Locate the cell with the specified text and output its [X, Y] center coordinate. 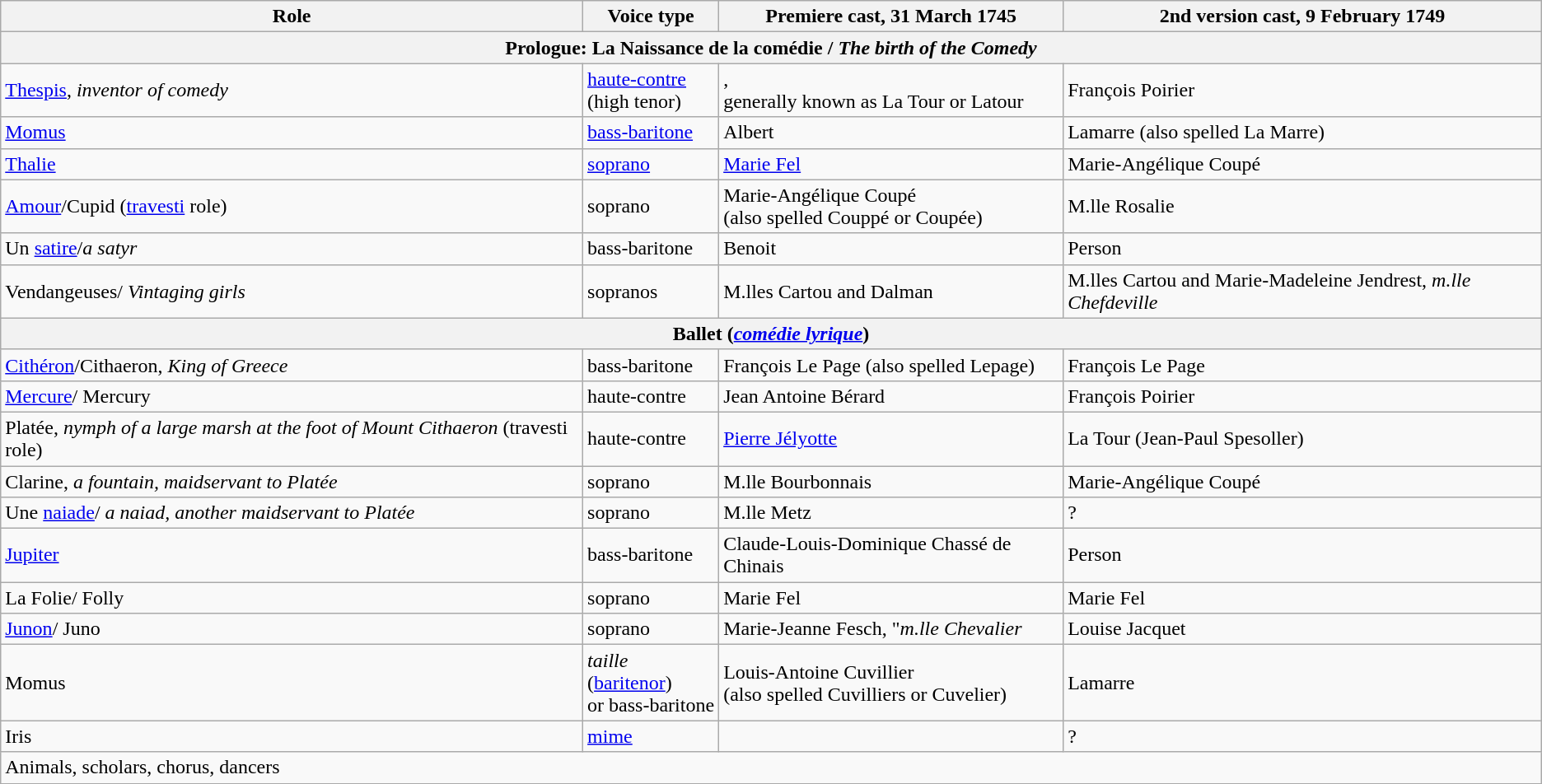
Mercure/ Mercury [292, 396]
Marie-Angélique Coupé (also spelled Couppé or Coupée) [891, 206]
Animals, scholars, chorus, dancers [771, 768]
Clarine, a fountain, maidservant to Platée [292, 482]
Claude-Louis-Dominique Chassé de Chinais [891, 555]
Marie-Jeanne Fesch, "m.lle Chevalier [891, 629]
Lamarre (also spelled La Marre) [1303, 133]
François Le Page [1303, 365]
Thalie [292, 164]
Premiere cast, 31 March 1745 [891, 16]
Pierre Jélyotte [891, 438]
Platée, nymph of a large marsh at the foot of Mount Cithaeron (travesti role) [292, 438]
M.lles Cartou and Dalman [891, 292]
Amour/Cupid (travesti role) [292, 206]
Benoit [891, 249]
M.lles Cartou and Marie-Madeleine Jendrest, m.lle Chefdeville [1303, 292]
Jupiter [292, 555]
Junon/ Juno [292, 629]
Thespis, inventor of comedy [292, 91]
Jean Antoine Bérard [891, 396]
Cithéron/Cithaeron, King of Greece [292, 365]
haute-contre (high tenor) [651, 91]
Iris [292, 736]
La Folie/ Folly [292, 598]
Vendangeuses/ Vintaging girls [292, 292]
Ballet (comédie lyrique) [771, 334]
Louise Jacquet [1303, 629]
Albert [891, 133]
François Le Page (also spelled Lepage) [891, 365]
Un satire/a satyr [292, 249]
M.lle Metz [891, 513]
La Tour (Jean-Paul Spesoller) [1303, 438]
2nd version cast, 9 February 1749 [1303, 16]
M.lle Rosalie [1303, 206]
,generally known as La Tour or Latour [891, 91]
Une naiade/ a naiad, another maidservant to Platée [292, 513]
Prologue: La Naissance de la comédie / The birth of the Comedy [771, 48]
Louis-Antoine Cuvillier (also spelled Cuvilliers or Cuvelier) [891, 683]
M.lle Bourbonnais [891, 482]
taille (baritenor) or bass-baritone [651, 683]
Voice type [651, 16]
mime [651, 736]
sopranos [651, 292]
Role [292, 16]
Lamarre [1303, 683]
